Scan for the cell matching the given text and deliver its (X, Y) coordinate at center. 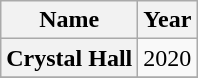
Year (168, 20)
Crystal Hall (70, 58)
Name (70, 20)
2020 (168, 58)
